Provide the (X, Y) coordinate of the cell's center where the given text is located.  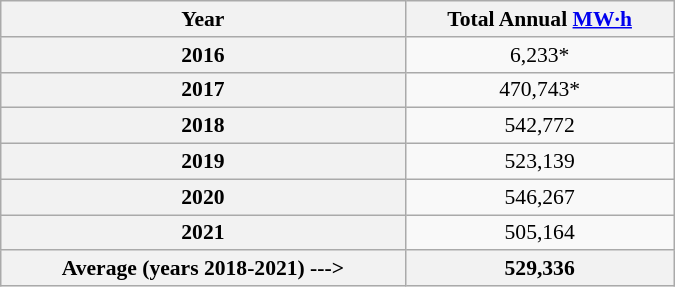
546,267 (540, 197)
2018 (203, 126)
505,164 (540, 233)
Average (years 2018-2021) ---> (203, 269)
523,139 (540, 162)
2017 (203, 90)
Year (203, 19)
2019 (203, 162)
6,233* (540, 55)
Total Annual MW·h (540, 19)
542,772 (540, 126)
2021 (203, 233)
2016 (203, 55)
470,743* (540, 90)
2020 (203, 197)
529,336 (540, 269)
